Extract the [X, Y] coordinate from the center of the cell holding the provided text.  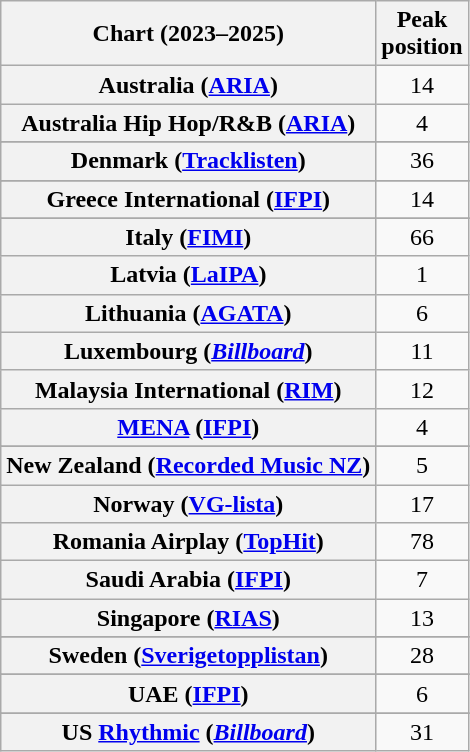
Lithuania (AGATA) [188, 313]
Greece International (IFPI) [188, 199]
MENA (IFPI) [188, 427]
UAE (IFPI) [188, 694]
11 [422, 351]
Sweden (Sverigetopplistan) [188, 656]
US Rhythmic (Billboard) [188, 732]
Singapore (RIAS) [188, 618]
Denmark (Tracklisten) [188, 161]
Peakposition [422, 34]
78 [422, 542]
5 [422, 465]
13 [422, 618]
28 [422, 656]
Chart (2023–2025) [188, 34]
Italy (FIMI) [188, 237]
Norway (VG-lista) [188, 503]
Malaysia International (RIM) [188, 389]
Luxembourg (Billboard) [188, 351]
Saudi Arabia (IFPI) [188, 580]
1 [422, 275]
12 [422, 389]
New Zealand (Recorded Music NZ) [188, 465]
31 [422, 732]
Romania Airplay (TopHit) [188, 542]
36 [422, 161]
66 [422, 237]
7 [422, 580]
Latvia (LaIPA) [188, 275]
Australia (ARIA) [188, 85]
Australia Hip Hop/R&B (ARIA) [188, 123]
17 [422, 503]
